Return the [X, Y] coordinate for the center point of the cell that contains the specified text.  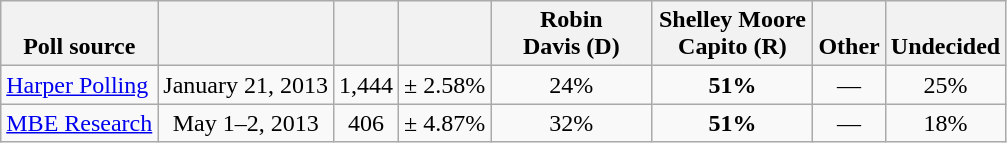
Shelley MooreCapito (R) [732, 34]
MBE Research [80, 123]
± 2.58% [445, 85]
RobinDavis (D) [572, 34]
32% [572, 123]
406 [366, 123]
Other [849, 34]
Undecided [945, 34]
24% [572, 85]
25% [945, 85]
January 21, 2013 [246, 85]
± 4.87% [445, 123]
Poll source [80, 34]
18% [945, 123]
Harper Polling [80, 85]
May 1–2, 2013 [246, 123]
1,444 [366, 85]
